From the cell containing the given text, extract its center point as [x, y] coordinate. 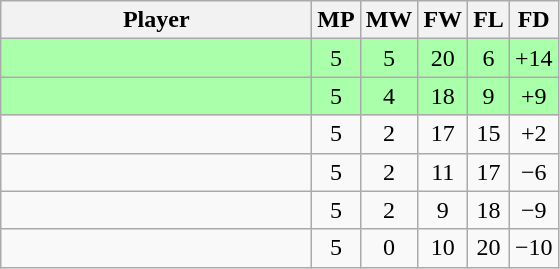
−6 [534, 172]
+9 [534, 96]
Player [156, 20]
MP [336, 20]
0 [389, 248]
MW [389, 20]
FD [534, 20]
10 [443, 248]
FL [489, 20]
−10 [534, 248]
11 [443, 172]
15 [489, 134]
−9 [534, 210]
FW [443, 20]
+14 [534, 58]
6 [489, 58]
+2 [534, 134]
4 [389, 96]
